Locate the cell with the specified text and output its [x, y] center coordinate. 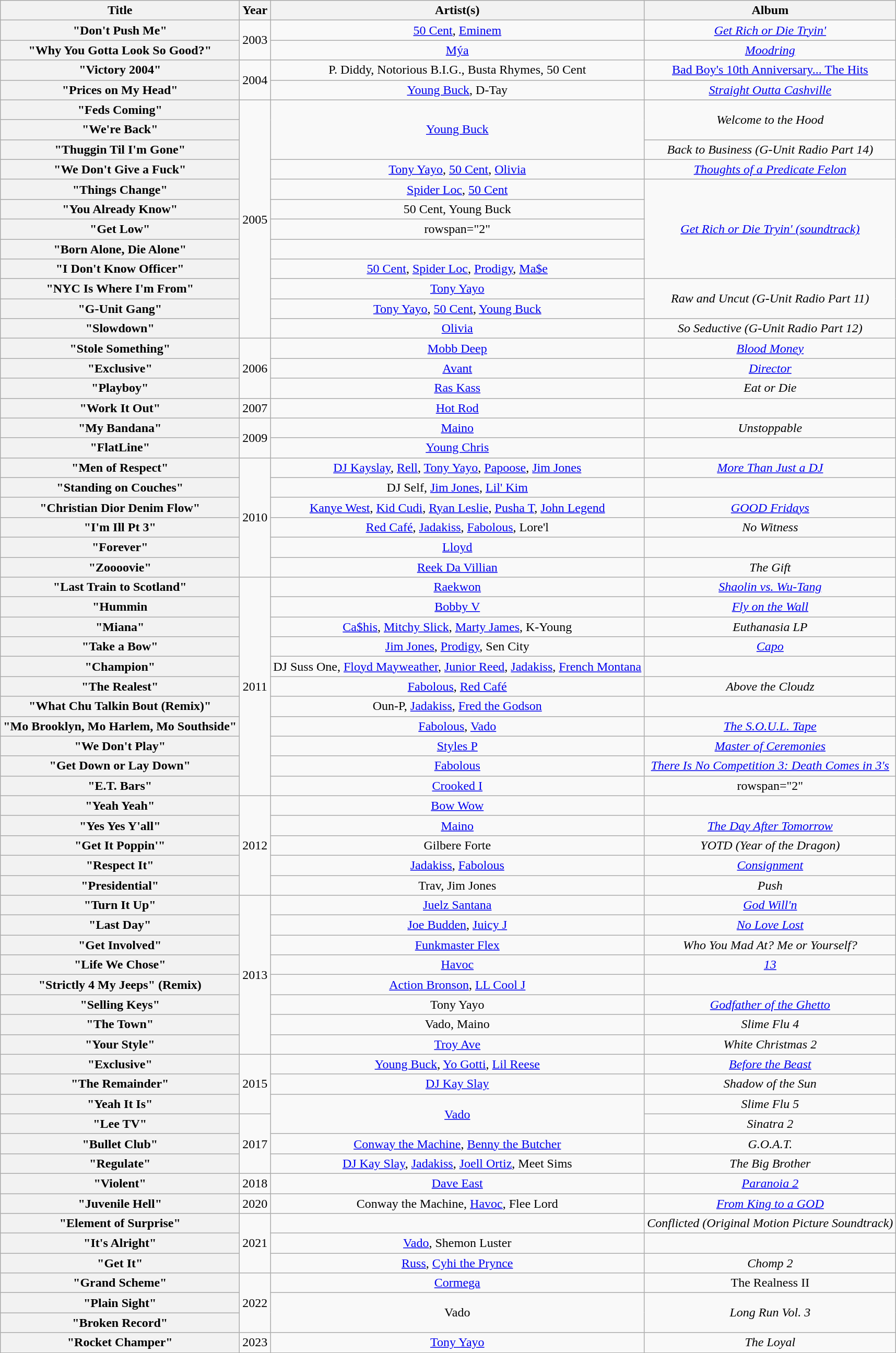
Mýa [457, 50]
"Element of Surprise" [120, 1223]
Paranoia 2 [770, 1183]
Conway the Machine, Havoc, Flee Lord [457, 1203]
"Victory 2004" [120, 70]
Funkmaster Flex [457, 945]
"Respect It" [120, 865]
Back to Business (G-Unit Radio Part 14) [770, 149]
Slime Flu 4 [770, 1024]
Unstoppable [770, 428]
DJ Suss One, Floyd Mayweather, Junior Reed, Jadakiss, French Montana [457, 667]
Troy Ave [457, 1044]
"G-Unit Gang" [120, 309]
Chomp 2 [770, 1263]
There Is No Competition 3: Death Comes in 3's [770, 766]
"Violent" [120, 1183]
Bobby V [457, 607]
Blood Money [770, 348]
Bad Boy's 10th Anniversary... The Hits [770, 70]
Welcome to the Hood [770, 120]
"We're Back" [120, 130]
Get Rich or Die Tryin' [770, 30]
Year [255, 10]
2022 [255, 1303]
Straight Outta Cashville [770, 90]
2017 [255, 1144]
Joe Budden, Juicy J [457, 925]
Above the Cloudz [770, 686]
50 Cent, Young Buck [457, 209]
Album [770, 10]
Godfather of the Ghetto [770, 1005]
Capo [770, 647]
"Yes Yes Y'all" [120, 825]
Raekwon [457, 587]
P. Diddy, Notorious B.I.G., Busta Rhymes, 50 Cent [457, 70]
Vado, Maino [457, 1024]
2020 [255, 1203]
"Born Alone, Die Alone" [120, 249]
Cormega [457, 1283]
"Presidential" [120, 885]
"Regulate" [120, 1163]
50 Cent, Spider Loc, Prodigy, Ma$e [457, 269]
Sinatra 2 [770, 1124]
Jim Jones, Prodigy, Sen City [457, 647]
Olivia [457, 329]
Young Buck [457, 130]
2010 [255, 517]
Reek Da Villian [457, 567]
"Mo Brooklyn, Mo Harlem, Mo Southside" [120, 726]
"Forever" [120, 547]
Styles P [457, 746]
"Bullet Club" [120, 1144]
Avant [457, 368]
"Selling Keys" [120, 1005]
Fly on the Wall [770, 607]
"Yeah It Is" [120, 1104]
2011 [255, 686]
"I Don't Know Officer" [120, 269]
"Work It Out" [120, 408]
"We Don't Give a Fuck" [120, 169]
Conway the Machine, Benny the Butcher [457, 1144]
Juelz Santana [457, 905]
"Don't Push Me" [120, 30]
"Broken Record" [120, 1323]
Eat or Die [770, 388]
Mobb Deep [457, 348]
"Lee TV" [120, 1124]
"FlatLine" [120, 448]
Get Rich or Die Tryin' (soundtrack) [770, 229]
"Your Style" [120, 1044]
Young Buck, D-Tay [457, 90]
Trav, Jim Jones [457, 885]
Shadow of the Sun [770, 1084]
"The Remainder" [120, 1084]
"Men of Respect" [120, 468]
"Miana" [120, 627]
Raw and Uncut (G-Unit Radio Part 11) [770, 299]
2021 [255, 1243]
"Plain Sight" [120, 1303]
"Juvenile Hell" [120, 1203]
Lloyd [457, 547]
"Yeah Yeah" [120, 806]
"Get It Poppin'" [120, 845]
No Witness [770, 527]
2003 [255, 40]
DJ Kay Slay, Jadakiss, Joell Ortiz, Meet Sims [457, 1163]
From King to a GOD [770, 1203]
Kanye West, Kid Cudi, Ryan Leslie, Pusha T, John Legend [457, 507]
Red Café, Jadakiss, Fabolous, Lore'l [457, 527]
"Grand Scheme" [120, 1283]
"Standing on Couches" [120, 487]
"Zoooovie" [120, 567]
Dave East [457, 1183]
"The Realest" [120, 686]
"Slowdown" [120, 329]
"Thuggin Til I'm Gone" [120, 149]
2013 [255, 975]
Fabolous, Red Café [457, 686]
Tony Yayo, 50 Cent, Young Buck [457, 309]
The Realness II [770, 1283]
"Champion" [120, 667]
"Life We Chose" [120, 965]
"Why You Gotta Look So Good?" [120, 50]
More Than Just a DJ [770, 468]
"It's Alright" [120, 1243]
"Get It" [120, 1263]
Thoughts of a Predicate Felon [770, 169]
2006 [255, 368]
Ca$his, Mitchy Slick, Marty James, K-Young [457, 627]
"What Chu Talkin Bout (Remix)" [120, 706]
Crooked I [457, 786]
DJ Self, Jim Jones, Lil' Kim [457, 487]
Slime Flu 5 [770, 1104]
Before the Beast [770, 1064]
Consignment [770, 865]
YOTD (Year of the Dragon) [770, 845]
White Christmas 2 [770, 1044]
"Playboy" [120, 388]
G.O.A.T. [770, 1144]
"Things Change" [120, 189]
"We Don't Play" [120, 746]
"Last Train to Scotland" [120, 587]
Bow Wow [457, 806]
Fabolous, Vado [457, 726]
Young Chris [457, 448]
2004 [255, 80]
The Day After Tomorrow [770, 825]
2009 [255, 438]
"Get Involved" [120, 945]
Who You Mad At? Me or Yourself? [770, 945]
"I'm Ill Pt 3" [120, 527]
Moodring [770, 50]
2023 [255, 1343]
"Get Down or Lay Down" [120, 766]
The Loyal [770, 1343]
The S.O.U.L. Tape [770, 726]
"Christian Dior Denim Flow" [120, 507]
Push [770, 885]
Young Buck, Yo Gotti, Lil Reese [457, 1064]
The Gift [770, 567]
Action Bronson, LL Cool J [457, 985]
13 [770, 965]
2012 [255, 845]
DJ Kayslay, Rell, Tony Yayo, Papoose, Jim Jones [457, 468]
Gilbere Forte [457, 845]
2018 [255, 1183]
"Get Low" [120, 229]
Ras Kass [457, 388]
"You Already Know" [120, 209]
Jadakiss, Fabolous [457, 865]
So Seductive (G-Unit Radio Part 12) [770, 329]
Oun-P, Jadakiss, Fred the Godson [457, 706]
Director [770, 368]
Euthanasia LP [770, 627]
2007 [255, 408]
No Love Lost [770, 925]
2005 [255, 219]
"Last Day" [120, 925]
Spider Loc, 50 Cent [457, 189]
Title [120, 10]
"Rocket Champer" [120, 1343]
"Take a Bow" [120, 647]
"The Town" [120, 1024]
Hot Rod [457, 408]
"Feds Coming" [120, 110]
Havoc [457, 965]
"Hummin [120, 607]
"NYC Is Where I'm From" [120, 289]
50 Cent, Eminem [457, 30]
Conflicted (Original Motion Picture Soundtrack) [770, 1223]
God Will'n [770, 905]
Vado, Shemon Luster [457, 1243]
"E.T. Bars" [120, 786]
Tony Yayo, 50 Cent, Olivia [457, 169]
"Stole Something" [120, 348]
"Strictly 4 My Jeeps" (Remix) [120, 985]
DJ Kay Slay [457, 1084]
Shaolin vs. Wu-Tang [770, 587]
Russ, Cyhi the Prynce [457, 1263]
"Turn It Up" [120, 905]
2015 [255, 1084]
"My Bandana" [120, 428]
"Prices on My Head" [120, 90]
The Big Brother [770, 1163]
Master of Ceremonies [770, 746]
Long Run Vol. 3 [770, 1313]
Fabolous [457, 766]
Artist(s) [457, 10]
GOOD Fridays [770, 507]
